Determine the (x, y) coordinate at the center of the cell enclosing the given text.  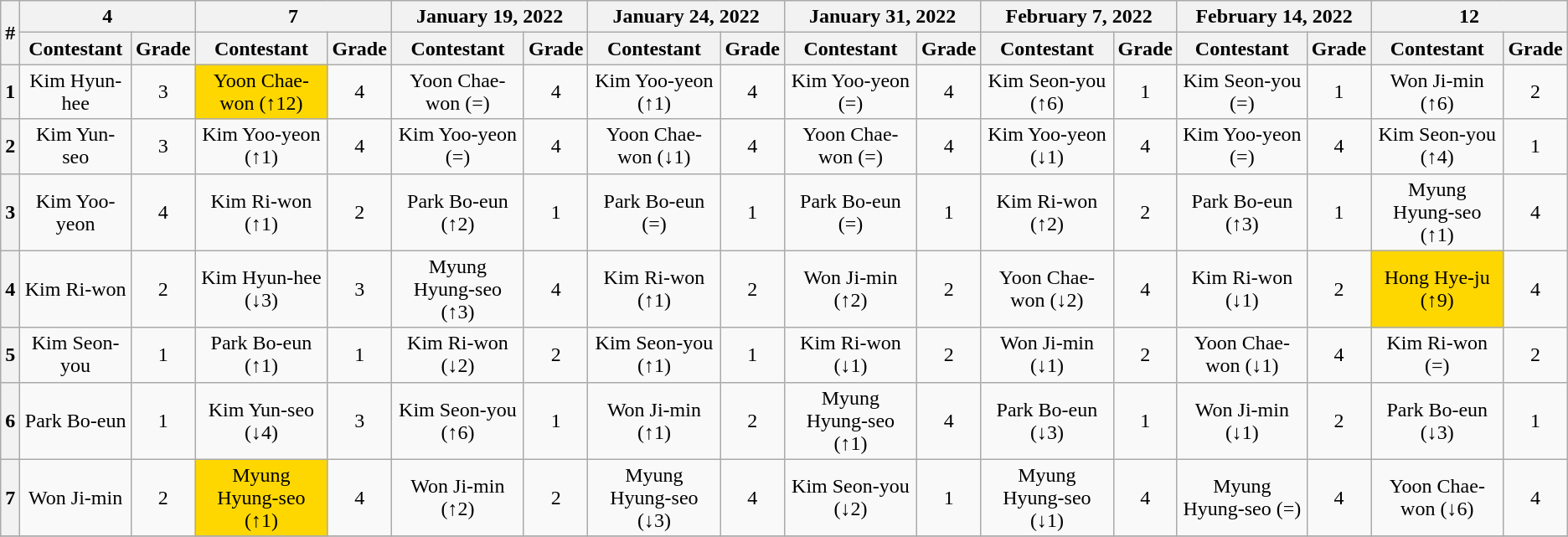
February 14, 2022 (1273, 17)
Yoon Chae-won (↓6) (1437, 498)
Myung Hyung-seo (=) (1241, 498)
Myung Hyung-seo (↑3) (457, 289)
Park Bo-eun (↑2) (457, 212)
12 (1469, 17)
Park Bo-eun (75, 421)
Kim Seon-you (=) (1241, 92)
Hong Hye-ju (↑9) (1437, 289)
January 31, 2022 (883, 17)
Kim Yoo-yeon (75, 212)
Kim Seon-you (↓2) (850, 498)
Kim Ri-won (↑2) (1047, 212)
January 19, 2022 (489, 17)
Won Ji-min (75, 498)
Myung Hyung-seo (↓1) (1047, 498)
Yoon Chae-won (↑12) (261, 92)
Won Ji-min (↑6) (1437, 92)
Park Bo-eun (↑1) (261, 355)
February 7, 2022 (1079, 17)
Won Ji-min (↑1) (654, 421)
Kim Ri-won (↓2) (457, 355)
January 24, 2022 (687, 17)
6 (10, 421)
Kim Yoo-yeon (↓1) (1047, 146)
# (10, 33)
Kim Hyun-hee (75, 92)
Kim Seon-you (↑1) (654, 355)
Myung Hyung-seo (↓3) (654, 498)
5 (10, 355)
Kim Yun-seo (75, 146)
Kim Seon-you (↑4) (1437, 146)
Kim Ri-won (=) (1437, 355)
Kim Yun-seo (↓4) (261, 421)
Kim Hyun-hee (↓3) (261, 289)
Park Bo-eun (↑3) (1241, 212)
Kim Seon-you (75, 355)
Yoon Chae-won (↓2) (1047, 289)
Kim Ri-won (75, 289)
